Output the [X, Y] coordinate of the center of the cell containing the given text.  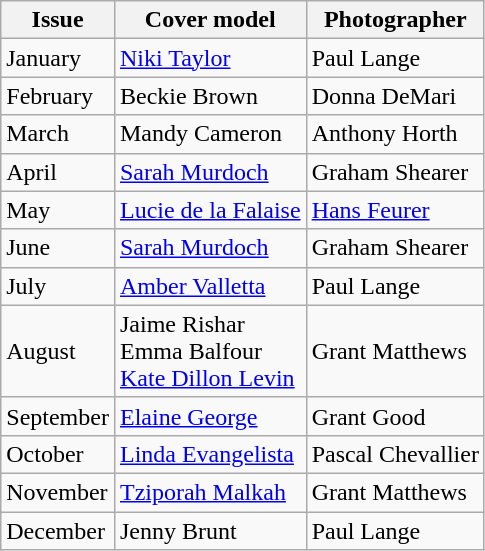
Niki Taylor [210, 58]
November [58, 492]
Jaime RisharEmma BalfourKate Dillon Levin [210, 351]
April [58, 172]
Mandy Cameron [210, 134]
Photographer [395, 20]
Tziporah Malkah [210, 492]
Hans Feurer [395, 210]
Cover model [210, 20]
July [58, 286]
February [58, 96]
Lucie de la Falaise [210, 210]
January [58, 58]
September [58, 416]
Jenny Brunt [210, 531]
Pascal Chevallier [395, 454]
December [58, 531]
Grant Good [395, 416]
Linda Evangelista [210, 454]
March [58, 134]
Amber Valletta [210, 286]
October [58, 454]
June [58, 248]
Beckie Brown [210, 96]
Donna DeMari [395, 96]
Issue [58, 20]
May [58, 210]
Elaine George [210, 416]
August [58, 351]
Anthony Horth [395, 134]
